Identify which cell holds the provided text, then report its (X, Y) central coordinate. 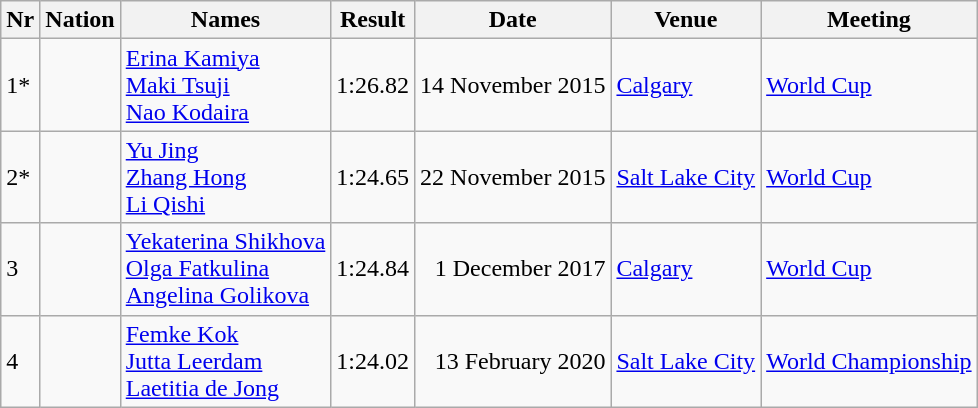
2* (20, 177)
1 December 2017 (513, 269)
22 November 2015 (513, 177)
Erina KamiyaMaki TsujiNao Kodaira (226, 85)
Femke KokJutta LeerdamLaetitia de Jong (226, 361)
14 November 2015 (513, 85)
Result (373, 20)
Venue (686, 20)
World Championship (869, 361)
3 (20, 269)
Nr (20, 20)
13 February 2020 (513, 361)
1* (20, 85)
Yu JingZhang HongLi Qishi (226, 177)
Date (513, 20)
Meeting (869, 20)
Names (226, 20)
1:26.82 (373, 85)
4 (20, 361)
Yekaterina ShikhovaOlga FatkulinaAngelina Golikova (226, 269)
Nation (80, 20)
1:24.02 (373, 361)
1:24.84 (373, 269)
1:24.65 (373, 177)
